Extract the (x, y) coordinate from the center of the cell holding the provided text.  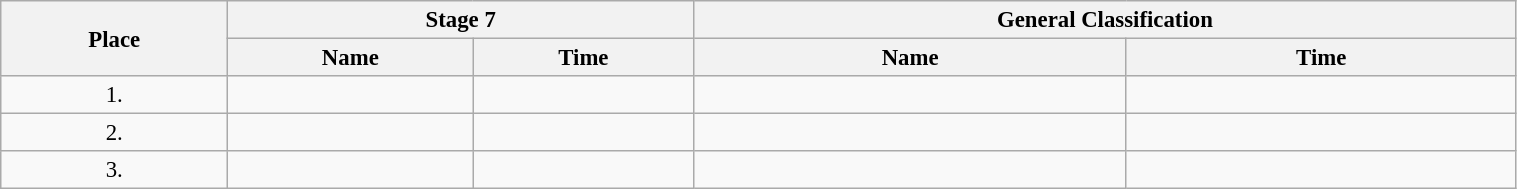
2. (114, 133)
Stage 7 (461, 20)
Place (114, 38)
1. (114, 95)
3. (114, 170)
General Classification (1105, 20)
